Provide the [x, y] coordinate of the cell's center where the given text is located.  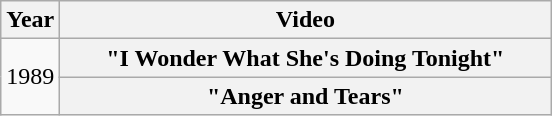
1989 [30, 77]
Video [306, 20]
"I Wonder What She's Doing Tonight" [306, 58]
Year [30, 20]
"Anger and Tears" [306, 96]
